Detect which cell encompasses the target text, then output its (X, Y) center coordinate. 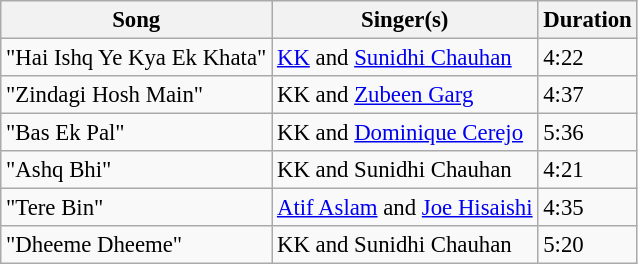
"Zindagi Hosh Main" (136, 95)
5:36 (588, 133)
Atif Aslam and Joe Hisaishi (405, 208)
4:35 (588, 208)
"Bas Ek Pal" (136, 133)
"Hai Ishq Ye Kya Ek Khata" (136, 58)
"Tere Bin" (136, 208)
4:21 (588, 170)
KK and Zubeen Garg (405, 95)
5:20 (588, 245)
4:22 (588, 58)
"Ashq Bhi" (136, 170)
Song (136, 20)
KK and Dominique Cerejo (405, 133)
"Dheeme Dheeme" (136, 245)
Duration (588, 20)
4:37 (588, 95)
Singer(s) (405, 20)
